Return (x, y) of the center of cell containing provided text 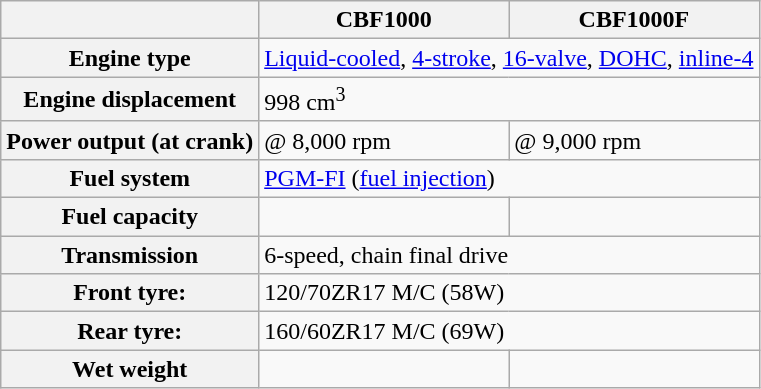
Front tyre: (130, 293)
160/60ZR17 M/C (69W) (509, 331)
PGM-FI (fuel injection) (509, 178)
@ 8,000 rpm (384, 140)
Liquid-cooled, 4-stroke, 16-valve, DOHC, inline-4 (509, 58)
Wet weight (130, 369)
CBF1000F (634, 20)
Fuel capacity (130, 217)
@ 9,000 rpm (634, 140)
6-speed, chain final drive (509, 255)
120/70ZR17 M/C (58W) (509, 293)
Engine displacement (130, 100)
CBF1000 (384, 20)
Rear tyre: (130, 331)
Power output (at crank) (130, 140)
Engine type (130, 58)
998 cm3 (509, 100)
Fuel system (130, 178)
Transmission (130, 255)
